From the cell containing the given text, extract its center point as (X, Y) coordinate. 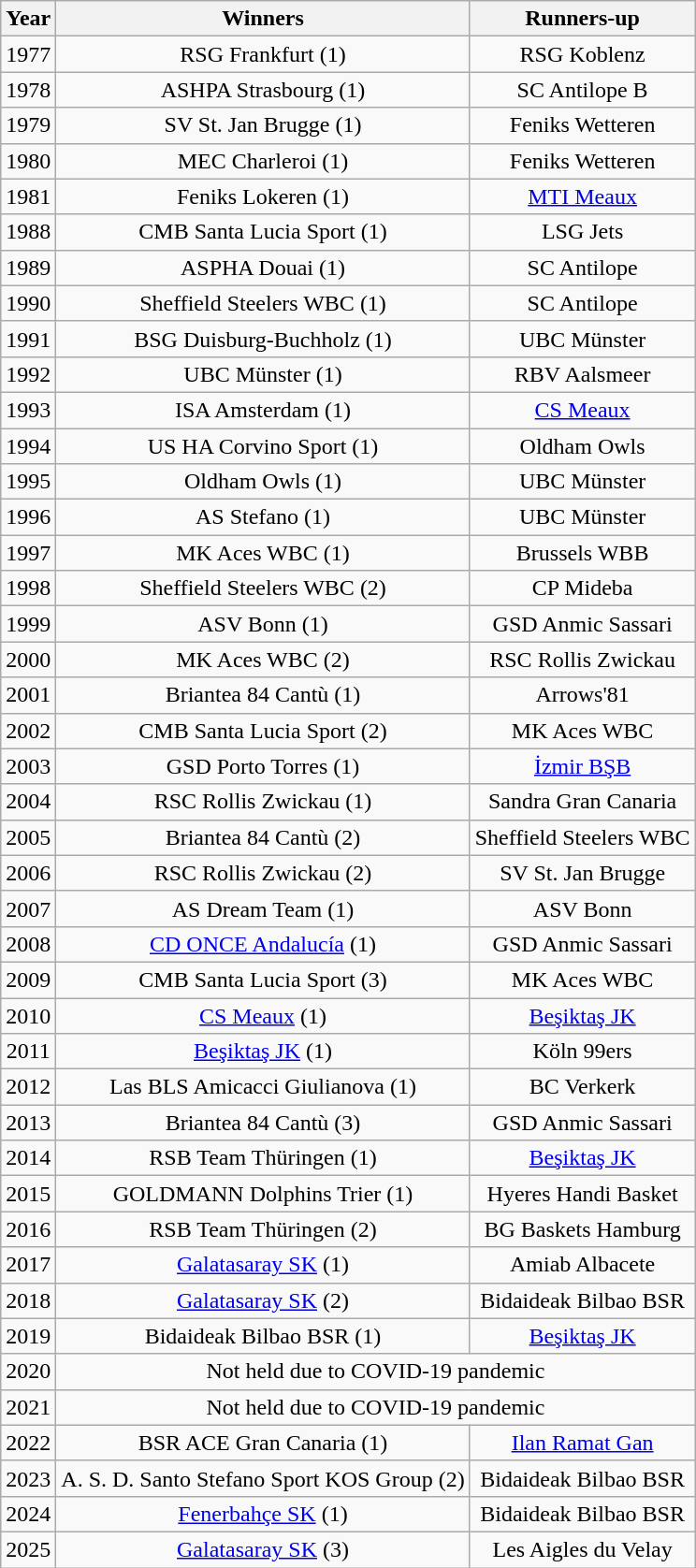
2002 (28, 731)
2003 (28, 766)
Oldham Owls (582, 446)
ISA Amsterdam (1) (263, 410)
US HA Corvino Sport (1) (263, 446)
Beşiktaş JK (1) (263, 1052)
Winners (263, 19)
MEC Charleroi (1) (263, 161)
1980 (28, 161)
RSC Rollis Zwickau (582, 660)
Bidaideak Bilbao BSR (1) (263, 1336)
Sheffield Steelers WBC (2) (263, 588)
2021 (28, 1407)
2022 (28, 1443)
1993 (28, 410)
2005 (28, 837)
Amiab Albacete (582, 1265)
2001 (28, 695)
SV St. Jan Brugge (1) (263, 125)
MK Aces WBC (2) (263, 660)
1981 (28, 196)
RSC Rollis Zwickau (2) (263, 873)
ASV Bonn (1) (263, 624)
2011 (28, 1052)
Runners-up (582, 19)
2000 (28, 660)
CS Meaux (582, 410)
RBV Aalsmeer (582, 374)
BC Verkerk (582, 1087)
Feniks Lokeren (1) (263, 196)
CD ONCE Andalucía (1) (263, 944)
CS Meaux (1) (263, 1015)
AS Dream Team (1) (263, 908)
SV St. Jan Brugge (582, 873)
Sheffield Steelers WBC (582, 837)
CP Mideba (582, 588)
2018 (28, 1300)
BG Baskets Hamburg (582, 1229)
2012 (28, 1087)
1999 (28, 624)
2013 (28, 1123)
1990 (28, 303)
MK Aces WBC (1) (263, 553)
RSB Team Thüringen (1) (263, 1158)
2007 (28, 908)
1992 (28, 374)
2017 (28, 1265)
Ilan Ramat Gan (582, 1443)
ASPHA Douai (1) (263, 268)
1996 (28, 517)
AS Stefano (1) (263, 517)
UBC Münster (1) (263, 374)
Sandra Gran Canaria (582, 802)
2004 (28, 802)
2010 (28, 1015)
Year (28, 19)
Galatasaray SK (2) (263, 1300)
2019 (28, 1336)
Briantea 84 Cantù (1) (263, 695)
MTI Meaux (582, 196)
Las BLS Amicacci Giulianova (1) (263, 1087)
Galatasaray SK (1) (263, 1265)
Arrows'81 (582, 695)
1977 (28, 54)
Galatasaray SK (3) (263, 1549)
2014 (28, 1158)
CMB Santa Lucia Sport (2) (263, 731)
2009 (28, 980)
Briantea 84 Cantù (2) (263, 837)
ASV Bonn (582, 908)
CMB Santa Lucia Sport (3) (263, 980)
2023 (28, 1478)
1989 (28, 268)
Hyeres Handi Basket (582, 1194)
Oldham Owls (1) (263, 482)
2008 (28, 944)
LSG Jets (582, 232)
İzmir BŞB (582, 766)
1998 (28, 588)
RSB Team Thüringen (2) (263, 1229)
GSD Porto Torres (1) (263, 766)
Briantea 84 Cantù (3) (263, 1123)
1988 (28, 232)
ASHPA Strasbourg (1) (263, 90)
1994 (28, 446)
Fenerbahçe SK (1) (263, 1514)
1991 (28, 339)
Köln 99ers (582, 1052)
1979 (28, 125)
BSG Duisburg-Buchholz (1) (263, 339)
RSG Frankfurt (1) (263, 54)
Les Aigles du Velay (582, 1549)
Sheffield Steelers WBC (1) (263, 303)
2016 (28, 1229)
A. S. D. Santo Stefano Sport KOS Group (2) (263, 1478)
BSR ACE Gran Canaria (1) (263, 1443)
Brussels WBB (582, 553)
1997 (28, 553)
2020 (28, 1372)
GOLDMANN Dolphins Trier (1) (263, 1194)
2006 (28, 873)
1978 (28, 90)
CMB Santa Lucia Sport (1) (263, 232)
2025 (28, 1549)
2024 (28, 1514)
RSG Koblenz (582, 54)
RSC Rollis Zwickau (1) (263, 802)
1995 (28, 482)
2015 (28, 1194)
SC Antilope B (582, 90)
